From the cell containing the given text, extract its center point as [x, y] coordinate. 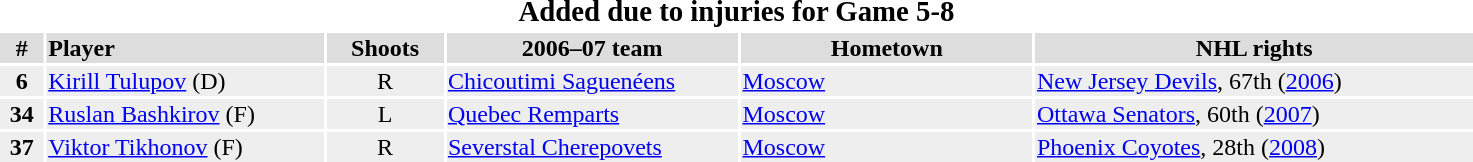
L [386, 114]
New Jersey Devils, 67th (2006) [1254, 81]
Shoots [386, 48]
Player [186, 48]
34 [22, 114]
Viktor Tikhonov (F) [186, 147]
NHL rights [1254, 48]
Chicoutimi Saguenéens [592, 81]
Hometown [887, 48]
2006–07 team [592, 48]
Ottawa Senators, 60th (2007) [1254, 114]
6 [22, 81]
Kirill Tulupov (D) [186, 81]
Ruslan Bashkirov (F) [186, 114]
Quebec Remparts [592, 114]
37 [22, 147]
Phoenix Coyotes, 28th (2008) [1254, 147]
Severstal Cherepovets [592, 147]
# [22, 48]
